Capture the cell that displays the provided text and extract its (x, y) central coordinate. 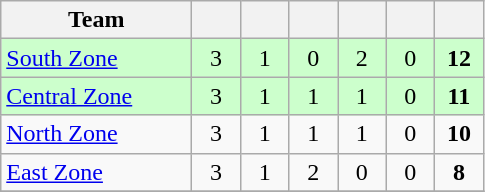
10 (460, 134)
East Zone (96, 172)
North Zone (96, 134)
Team (96, 20)
11 (460, 96)
South Zone (96, 58)
8 (460, 172)
12 (460, 58)
Central Zone (96, 96)
